Output the [X, Y] coordinate of the center of the cell containing the given text.  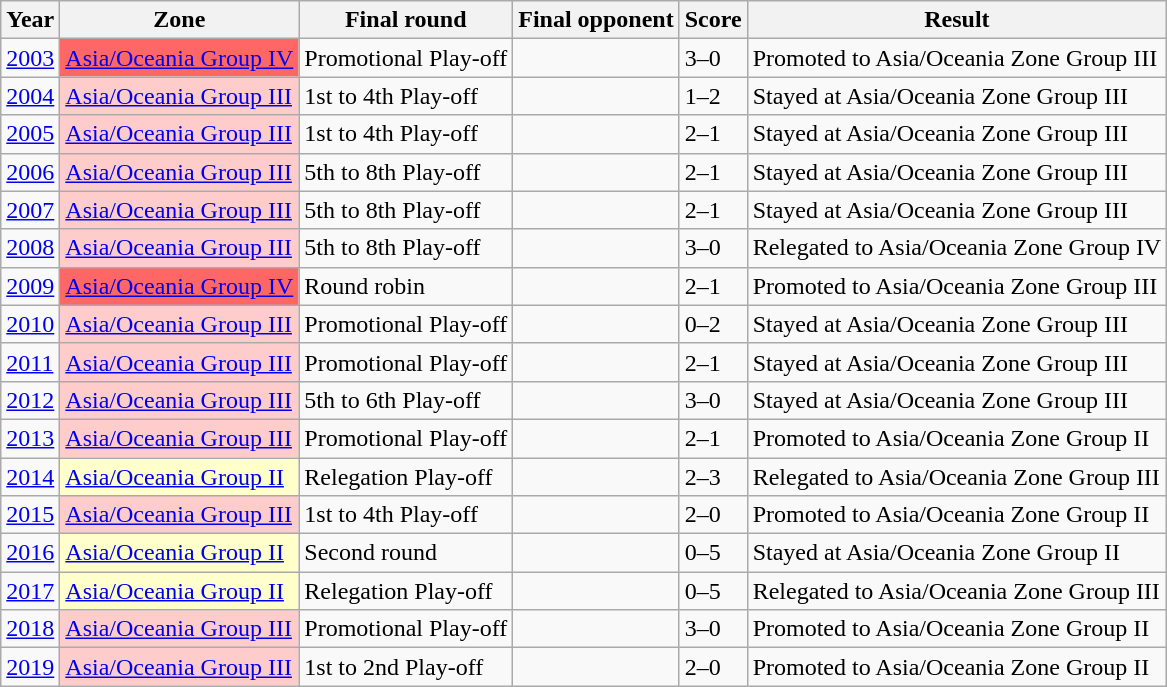
Zone [180, 20]
2013 [30, 438]
Relegated to Asia/Oceania Zone Group IV [957, 248]
2017 [30, 591]
2019 [30, 667]
2009 [30, 286]
2010 [30, 324]
2014 [30, 477]
2016 [30, 553]
Second round [406, 553]
2007 [30, 210]
Final round [406, 20]
2008 [30, 248]
2012 [30, 400]
Final opponent [596, 20]
Score [713, 20]
2–3 [713, 477]
2006 [30, 172]
1st to 2nd Play-off [406, 667]
Year [30, 20]
Stayed at Asia/Oceania Zone Group II [957, 553]
2018 [30, 629]
2005 [30, 134]
Round robin [406, 286]
Result [957, 20]
1–2 [713, 96]
5th to 6th Play-off [406, 400]
2004 [30, 96]
2011 [30, 362]
2015 [30, 515]
2003 [30, 58]
0–2 [713, 324]
